Provide the [x, y] coordinate of the cell's center where the given text is located.  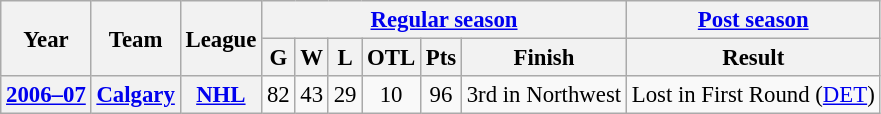
2006–07 [46, 95]
96 [440, 95]
10 [392, 95]
Pts [440, 58]
3rd in Northwest [544, 95]
NHL [220, 95]
Lost in First Round (DET) [753, 95]
League [220, 38]
OTL [392, 58]
Finish [544, 58]
L [344, 58]
29 [344, 95]
Year [46, 38]
43 [312, 95]
Result [753, 58]
Regular season [444, 20]
Post season [753, 20]
W [312, 58]
82 [278, 95]
G [278, 58]
Team [136, 38]
Calgary [136, 95]
